From the cell containing the given text, extract its center point as (X, Y) coordinate. 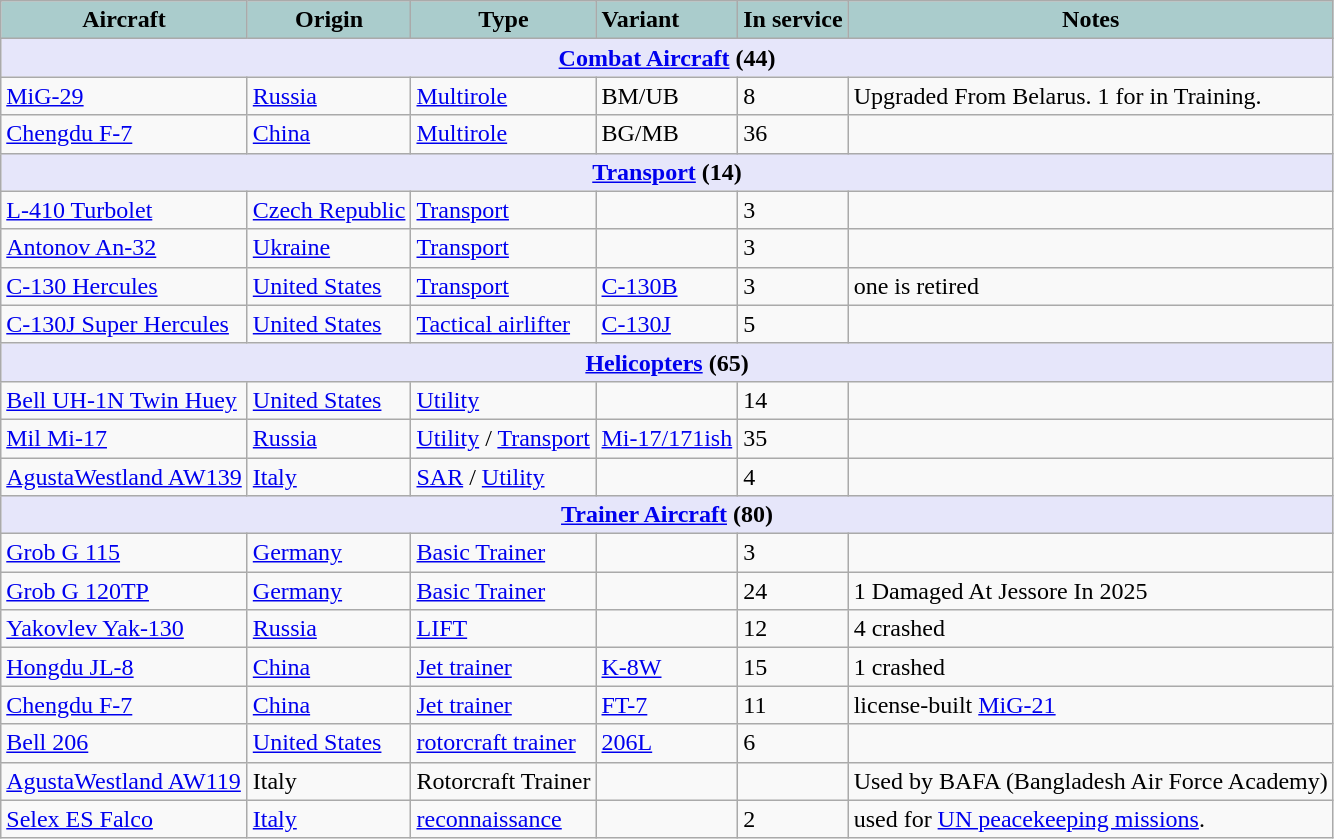
one is retired (1090, 286)
5 (793, 324)
24 (793, 591)
LIFT (504, 629)
Bell 206 (124, 743)
1 Damaged At Jessore In 2025 (1090, 591)
Tactical airlifter (504, 324)
Grob G 120TP (124, 591)
In service (793, 20)
Aircraft (124, 20)
8 (793, 96)
4 (793, 477)
6 (793, 743)
11 (793, 705)
Rotorcraft Trainer (504, 781)
AgustaWestland AW139 (124, 477)
Type (504, 20)
Origin (329, 20)
reconnaissance (504, 819)
C-130B (667, 286)
AgustaWestland AW119 (124, 781)
Czech Republic (329, 210)
Antonov An-32 (124, 248)
35 (793, 438)
MiG-29 (124, 96)
2 (793, 819)
1 crashed (1090, 667)
C-130J Super Hercules (124, 324)
Utility (504, 400)
SAR / Utility (504, 477)
Used by BAFA (Bangladesh Air Force Academy) (1090, 781)
Upgraded From Belarus. 1 for in Training. (1090, 96)
Mi-17/171ish (667, 438)
C-130 Hercules (124, 286)
206L (667, 743)
FT-7 (667, 705)
Bell UH-1N Twin Huey (124, 400)
license-built MiG-21 (1090, 705)
12 (793, 629)
used for UN peacekeeping missions. (1090, 819)
L-410 Turbolet (124, 210)
15 (793, 667)
BM/UB (667, 96)
Notes (1090, 20)
K-8W (667, 667)
14 (793, 400)
Utility / Transport (504, 438)
36 (793, 134)
Transport (14) (668, 172)
Selex ES Falco (124, 819)
Helicopters (65) (668, 362)
Yakovlev Yak-130 (124, 629)
Combat Aircraft (44) (668, 58)
Hongdu JL-8 (124, 667)
Trainer Aircraft (80) (668, 515)
Variant (667, 20)
Ukraine (329, 248)
Mil Mi-17 (124, 438)
BG/MB (667, 134)
Grob G 115 (124, 553)
4 crashed (1090, 629)
rotorcraft trainer (504, 743)
C-130J (667, 324)
